Detect which cell encompasses the target text, then output its (X, Y) center coordinate. 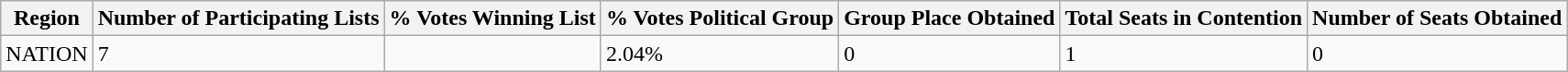
Number of Participating Lists (238, 18)
2.04% (719, 54)
% Votes Winning List (492, 18)
Region (47, 18)
Total Seats in Contention (1184, 18)
Group Place Obtained (950, 18)
7 (238, 54)
NATION (47, 54)
Number of Seats Obtained (1438, 18)
1 (1184, 54)
% Votes Political Group (719, 18)
